Scan for the cell matching the given text and deliver its [x, y] coordinate at center. 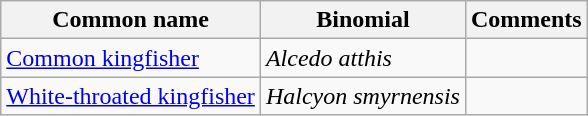
Alcedo atthis [362, 58]
White-throated kingfisher [131, 96]
Halcyon smyrnensis [362, 96]
Common name [131, 20]
Common kingfisher [131, 58]
Comments [526, 20]
Binomial [362, 20]
